Determine the [X, Y] coordinate at the center of the cell enclosing the given text.  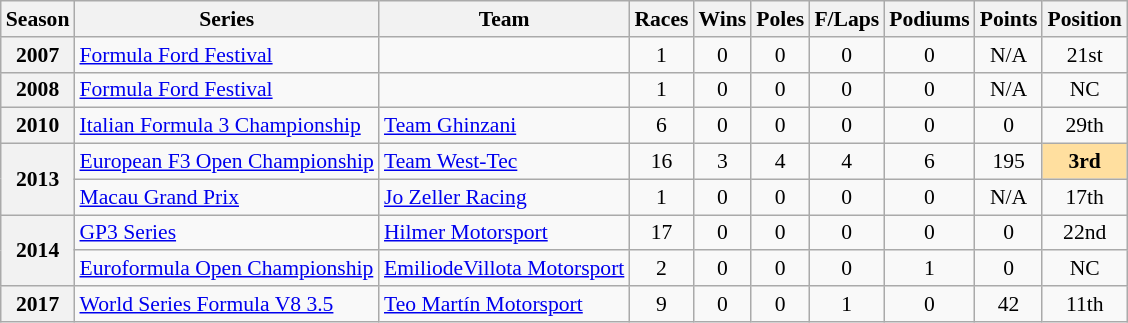
GP3 Series [226, 233]
Euroformula Open Championship [226, 269]
16 [661, 162]
Position [1084, 19]
9 [661, 304]
2013 [38, 180]
Team Ghinzani [504, 126]
Podiums [930, 19]
Points [1009, 19]
EmiliodeVillota Motorsport [504, 269]
2014 [38, 250]
World Series Formula V8 3.5 [226, 304]
Team West-Tec [504, 162]
3 [722, 162]
Hilmer Motorsport [504, 233]
195 [1009, 162]
2017 [38, 304]
Jo Zeller Racing [504, 197]
2007 [38, 55]
Season [38, 19]
2010 [38, 126]
Teo Martín Motorsport [504, 304]
Poles [780, 19]
F/Laps [846, 19]
Italian Formula 3 Championship [226, 126]
3rd [1084, 162]
21st [1084, 55]
Races [661, 19]
Wins [722, 19]
Team [504, 19]
Series [226, 19]
European F3 Open Championship [226, 162]
17 [661, 233]
Macau Grand Prix [226, 197]
42 [1009, 304]
29th [1084, 126]
2008 [38, 90]
2 [661, 269]
11th [1084, 304]
17th [1084, 197]
22nd [1084, 233]
